Pinpoint the cell where the given text exists, returning its [X, Y] midpoint coordinate. 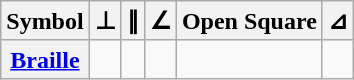
Symbol [45, 21]
⊿ [338, 21]
Open Square [249, 21]
Braille [45, 59]
∥ [132, 21]
∠ [160, 21]
⊥ [105, 21]
